Search for the cell housing the specified text and yield its (x, y) center coordinate. 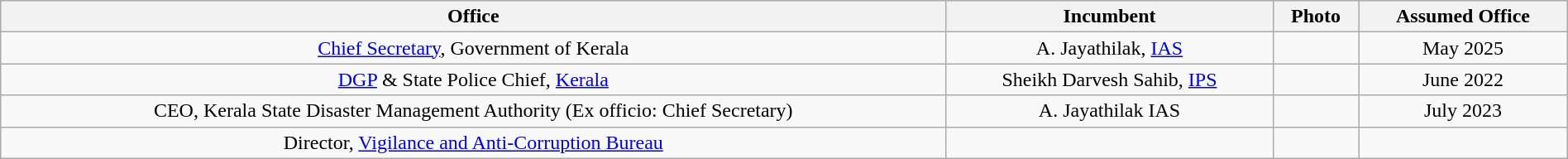
A. Jayathilak IAS (1110, 111)
Office (473, 17)
July 2023 (1463, 111)
Chief Secretary, Government of Kerala (473, 48)
Assumed Office (1463, 17)
Director, Vigilance and Anti-Corruption Bureau (473, 142)
Incumbent (1110, 17)
Sheikh Darvesh Sahib, IPS (1110, 79)
A. Jayathilak, IAS (1110, 48)
May 2025 (1463, 48)
DGP & State Police Chief, Kerala (473, 79)
CEO, Kerala State Disaster Management Authority (Ex officio: Chief Secretary) (473, 111)
June 2022 (1463, 79)
Photo (1316, 17)
